Return [x, y] of the center of cell containing provided text 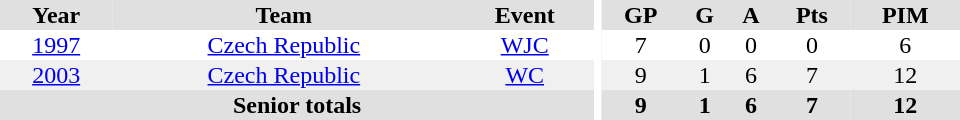
Senior totals [297, 105]
GP [641, 15]
WJC [524, 45]
2003 [56, 75]
Year [56, 15]
A [752, 15]
Pts [812, 15]
G [705, 15]
PIM [905, 15]
Event [524, 15]
Team [284, 15]
WC [524, 75]
1997 [56, 45]
